Output the (X, Y) coordinate of the center of the cell containing the given text.  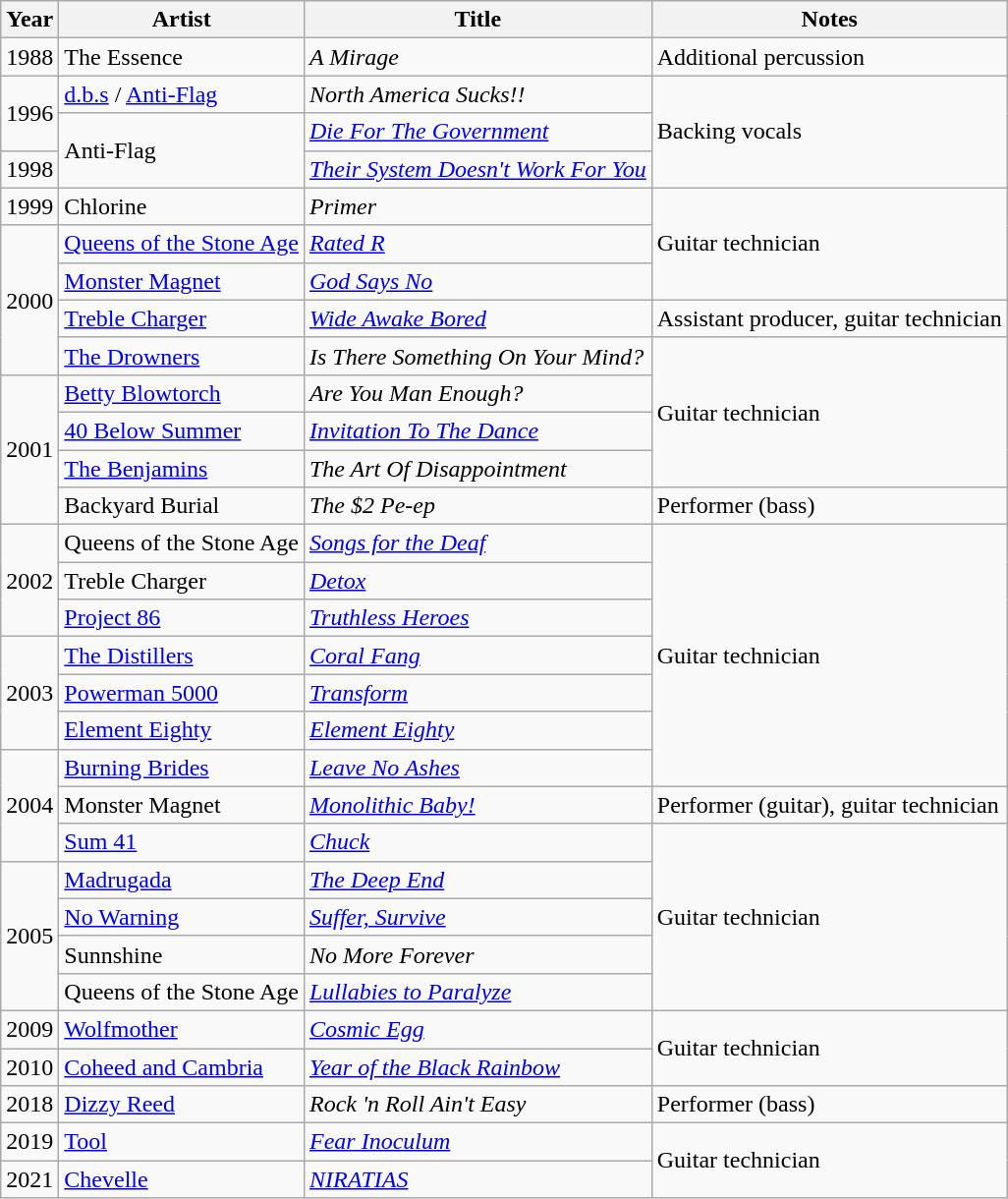
The $2 Pe-ep (477, 506)
Monolithic Baby! (477, 805)
d.b.s / Anti-Flag (182, 94)
Burning Brides (182, 768)
Invitation To The Dance (477, 430)
The Art Of Disappointment (477, 469)
Madrugada (182, 880)
2004 (29, 805)
Sunnshine (182, 954)
Betty Blowtorch (182, 393)
1988 (29, 57)
Transform (477, 693)
Assistant producer, guitar technician (829, 318)
Performer (guitar), guitar technician (829, 805)
1998 (29, 169)
2003 (29, 693)
Anti-Flag (182, 150)
Fear Inoculum (477, 1142)
Backyard Burial (182, 506)
1999 (29, 206)
2019 (29, 1142)
Suffer, Survive (477, 917)
Powerman 5000 (182, 693)
Sum 41 (182, 842)
The Distillers (182, 656)
The Drowners (182, 356)
Wolfmother (182, 1029)
2000 (29, 300)
2001 (29, 449)
2002 (29, 581)
Chuck (477, 842)
Additional percussion (829, 57)
No More Forever (477, 954)
The Deep End (477, 880)
Rock 'n Roll Ain't Easy (477, 1105)
Is There Something On Your Mind? (477, 356)
Songs for the Deaf (477, 543)
Backing vocals (829, 132)
Year (29, 20)
Leave No Ashes (477, 768)
1996 (29, 113)
Detox (477, 581)
Rated R (477, 244)
The Benjamins (182, 469)
Die For The Government (477, 132)
Coheed and Cambria (182, 1066)
No Warning (182, 917)
Lullabies to Paralyze (477, 992)
2009 (29, 1029)
40 Below Summer (182, 430)
Artist (182, 20)
A Mirage (477, 57)
Year of the Black Rainbow (477, 1066)
2018 (29, 1105)
NIRATIAS (477, 1179)
God Says No (477, 281)
Title (477, 20)
Their System Doesn't Work For You (477, 169)
Chevelle (182, 1179)
Chlorine (182, 206)
2005 (29, 936)
Tool (182, 1142)
2010 (29, 1066)
Dizzy Reed (182, 1105)
Project 86 (182, 618)
Wide Awake Bored (477, 318)
Cosmic Egg (477, 1029)
The Essence (182, 57)
2021 (29, 1179)
Are You Man Enough? (477, 393)
Truthless Heroes (477, 618)
North America Sucks!! (477, 94)
Notes (829, 20)
Primer (477, 206)
Coral Fang (477, 656)
